Provide the [X, Y] coordinate of the cell's center where the given text is located.  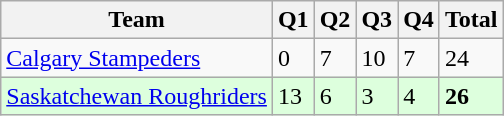
13 [293, 96]
24 [471, 58]
3 [377, 96]
Q3 [377, 20]
Q4 [419, 20]
26 [471, 96]
Q1 [293, 20]
Q2 [335, 20]
Team [137, 20]
0 [293, 58]
Calgary Stampeders [137, 58]
10 [377, 58]
4 [419, 96]
Total [471, 20]
6 [335, 96]
Saskatchewan Roughriders [137, 96]
